Detect which cell encompasses the target text, then output its [X, Y] center coordinate. 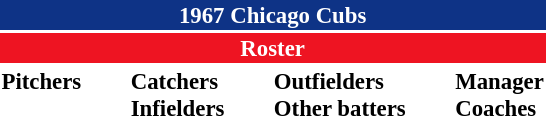
Roster [272, 48]
1967 Chicago Cubs [272, 15]
